Output the [X, Y] coordinate of the center of the cell containing the given text.  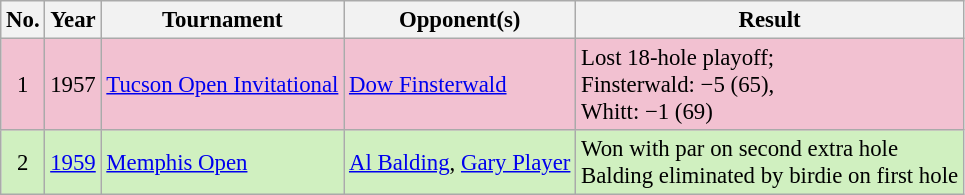
Year [73, 20]
Tournament [222, 20]
Tucson Open Invitational [222, 85]
No. [23, 20]
Memphis Open [222, 162]
1959 [73, 162]
Dow Finsterwald [460, 85]
Lost 18-hole playoff;Finsterwald: −5 (65),Whitt: −1 (69) [770, 85]
2 [23, 162]
1957 [73, 85]
Result [770, 20]
Opponent(s) [460, 20]
Won with par on second extra holeBalding eliminated by birdie on first hole [770, 162]
1 [23, 85]
Al Balding, Gary Player [460, 162]
